Determine the [x, y] coordinate at the center of the cell enclosing the given text.  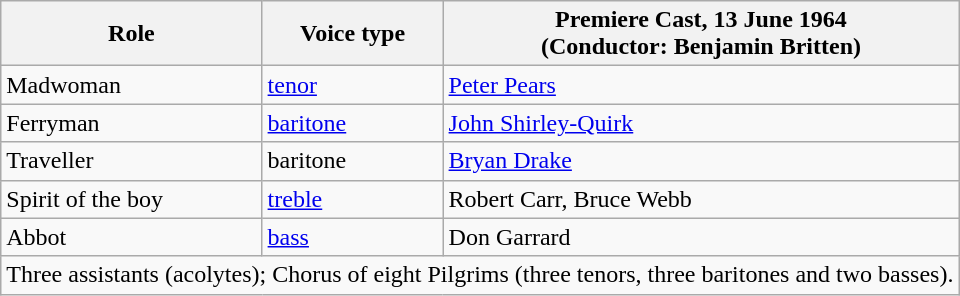
Voice type [352, 34]
Premiere Cast, 13 June 1964(Conductor: Benjamin Britten) [701, 34]
Ferryman [132, 123]
tenor [352, 85]
John Shirley-Quirk [701, 123]
Three assistants (acolytes); Chorus of eight Pilgrims (three tenors, three baritones and two basses). [480, 275]
bass [352, 237]
Robert Carr, Bruce Webb [701, 199]
Madwoman [132, 85]
Abbot [132, 237]
treble [352, 199]
Role [132, 34]
Traveller [132, 161]
Spirit of the boy [132, 199]
Peter Pears [701, 85]
Don Garrard [701, 237]
Bryan Drake [701, 161]
